Scan for the cell matching the given text and deliver its (X, Y) coordinate at center. 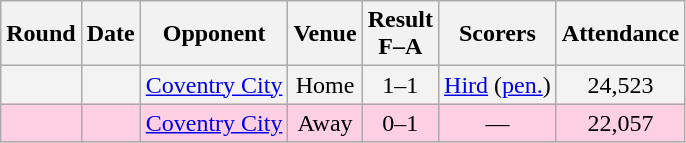
24,523 (620, 85)
Away (325, 123)
— (498, 123)
Attendance (620, 34)
0–1 (400, 123)
22,057 (620, 123)
Scorers (498, 34)
Date (110, 34)
Hird (pen.) (498, 85)
Home (325, 85)
Round (41, 34)
1–1 (400, 85)
Venue (325, 34)
Opponent (214, 34)
ResultF–A (400, 34)
